Detect which cell encompasses the target text, then output its [x, y] center coordinate. 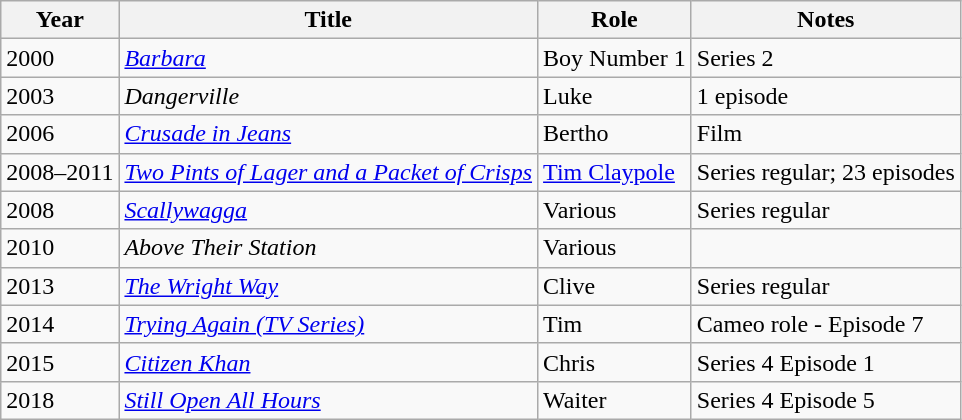
Bertho [615, 134]
2014 [60, 324]
Series 4 Episode 1 [826, 362]
Scallywagga [328, 210]
2000 [60, 58]
Above Their Station [328, 248]
Crusade in Jeans [328, 134]
Chris [615, 362]
Title [328, 20]
Cameo role - Episode 7 [826, 324]
2008–2011 [60, 172]
The Wright Way [328, 286]
Clive [615, 286]
2003 [60, 96]
Waiter [615, 400]
Notes [826, 20]
2006 [60, 134]
Series 4 Episode 5 [826, 400]
Series regular; 23 episodes [826, 172]
Series 2 [826, 58]
Tim [615, 324]
Citizen Khan [328, 362]
Luke [615, 96]
Trying Again (TV Series) [328, 324]
Role [615, 20]
Barbara [328, 58]
2018 [60, 400]
Boy Number 1 [615, 58]
Film [826, 134]
2008 [60, 210]
2015 [60, 362]
2010 [60, 248]
Two Pints of Lager and a Packet of Crisps [328, 172]
Tim Claypole [615, 172]
Dangerville [328, 96]
Still Open All Hours [328, 400]
2013 [60, 286]
Year [60, 20]
1 episode [826, 96]
